For the text-containing cell, return its midpoint in (x, y) coordinate format. 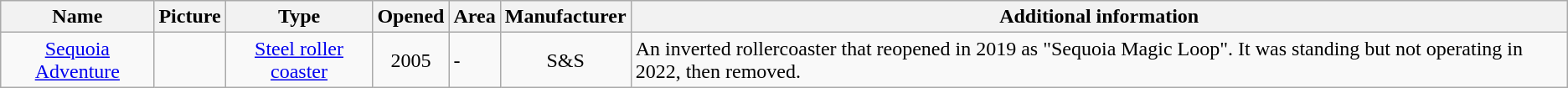
Sequoia Adventure (77, 60)
Steel roller coaster (299, 60)
Opened (410, 17)
Manufacturer (565, 17)
2005 (410, 60)
Type (299, 17)
S&S (565, 60)
Name (77, 17)
- (474, 60)
Additional information (1099, 17)
Picture (189, 17)
Area (474, 17)
An inverted rollercoaster that reopened in 2019 as "Sequoia Magic Loop". It was standing but not operating in 2022, then removed. (1099, 60)
